Output the [X, Y] coordinate of the center of the cell containing the given text.  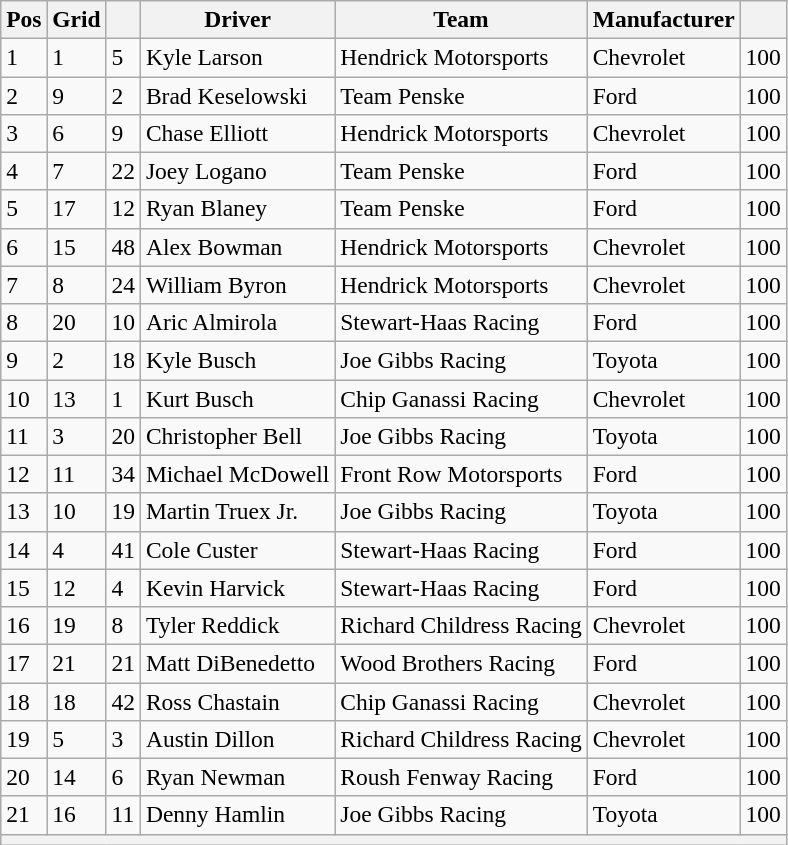
Chase Elliott [237, 133]
Brad Keselowski [237, 95]
Manufacturer [664, 19]
Ryan Blaney [237, 209]
Pos [24, 19]
41 [123, 550]
Matt DiBenedetto [237, 663]
Cole Custer [237, 550]
Austin Dillon [237, 739]
Team [461, 19]
Grid [76, 19]
Kevin Harvick [237, 588]
24 [123, 285]
48 [123, 247]
22 [123, 171]
Denny Hamlin [237, 815]
42 [123, 701]
34 [123, 474]
Kyle Busch [237, 360]
Joey Logano [237, 171]
Christopher Bell [237, 436]
Wood Brothers Racing [461, 663]
Roush Fenway Racing [461, 777]
Driver [237, 19]
Kyle Larson [237, 57]
Tyler Reddick [237, 625]
Alex Bowman [237, 247]
Martin Truex Jr. [237, 512]
Ryan Newman [237, 777]
Ross Chastain [237, 701]
Kurt Busch [237, 398]
William Byron [237, 285]
Front Row Motorsports [461, 474]
Michael McDowell [237, 474]
Aric Almirola [237, 322]
